Return the (X, Y) coordinate for the center point of the cell that contains the specified text.  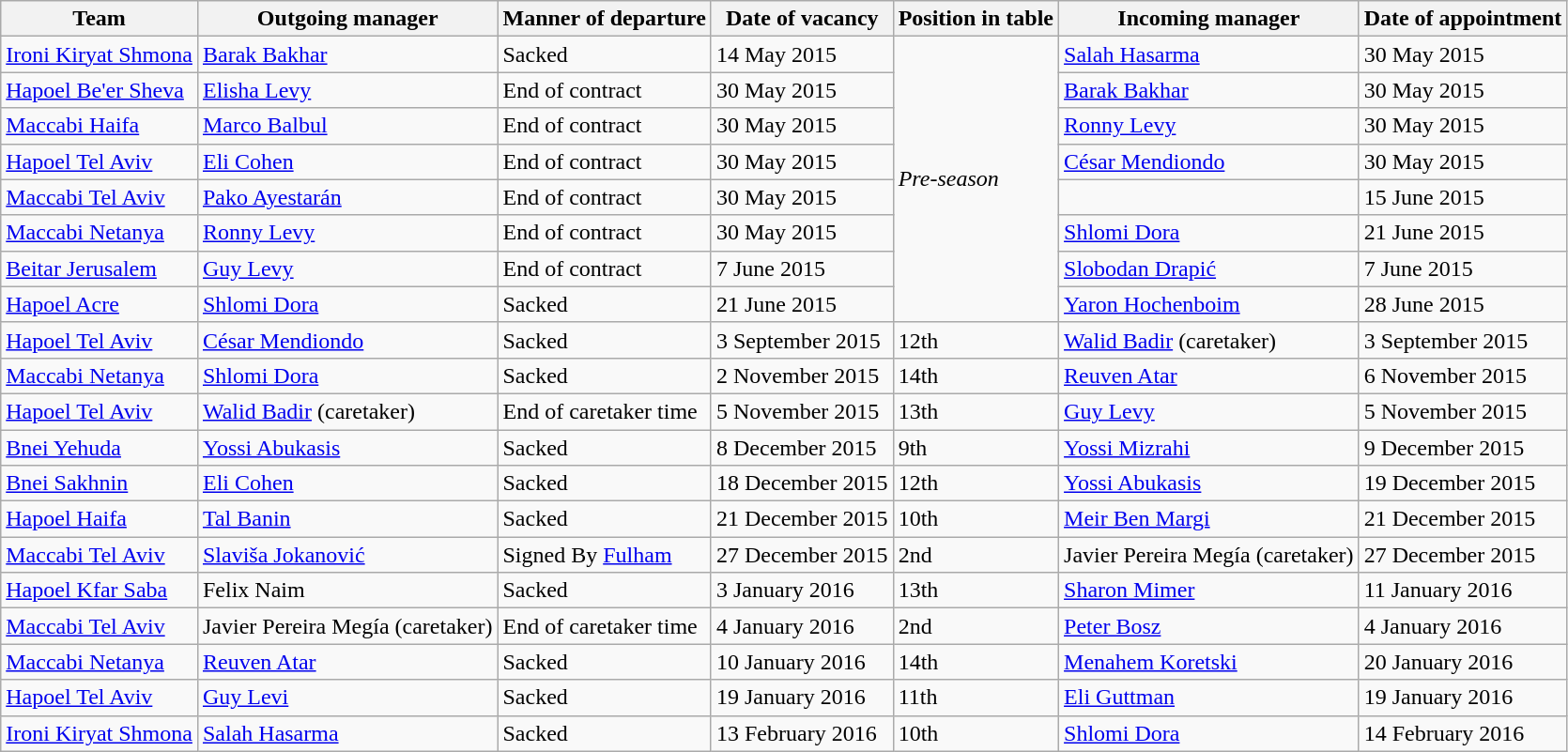
Pako Ayestarán (347, 197)
Team (100, 19)
Pre-season (976, 179)
Outgoing manager (347, 19)
Signed By Fulham (605, 555)
Incoming manager (1209, 19)
6 November 2015 (1463, 376)
15 June 2015 (1463, 197)
Hapoel Acre (100, 304)
13 February 2016 (802, 733)
28 June 2015 (1463, 304)
11th (976, 698)
Yossi Mizrahi (1209, 448)
Beitar Jerusalem (100, 269)
Marco Balbul (347, 126)
11 January 2016 (1463, 591)
Slobodan Drapić (1209, 269)
2 November 2015 (802, 376)
9th (976, 448)
Felix Naim (347, 591)
Tal Banin (347, 519)
Guy Levi (347, 698)
14 February 2016 (1463, 733)
8 December 2015 (802, 448)
Yaron Hochenboim (1209, 304)
Date of vacancy (802, 19)
20 January 2016 (1463, 662)
Date of appointment (1463, 19)
14 May 2015 (802, 54)
Menahem Koretski (1209, 662)
9 December 2015 (1463, 448)
Elisha Levy (347, 90)
Position in table (976, 19)
Hapoel Be'er Sheva (100, 90)
19 December 2015 (1463, 483)
Hapoel Kfar Saba (100, 591)
Maccabi Haifa (100, 126)
Manner of departure (605, 19)
Slaviša Jokanović (347, 555)
Peter Bosz (1209, 626)
Eli Guttman (1209, 698)
18 December 2015 (802, 483)
Bnei Yehuda (100, 448)
10 January 2016 (802, 662)
Sharon Mimer (1209, 591)
3 January 2016 (802, 591)
Hapoel Haifa (100, 519)
Bnei Sakhnin (100, 483)
Meir Ben Margi (1209, 519)
